Output the (X, Y) coordinate of the center of the cell containing the given text.  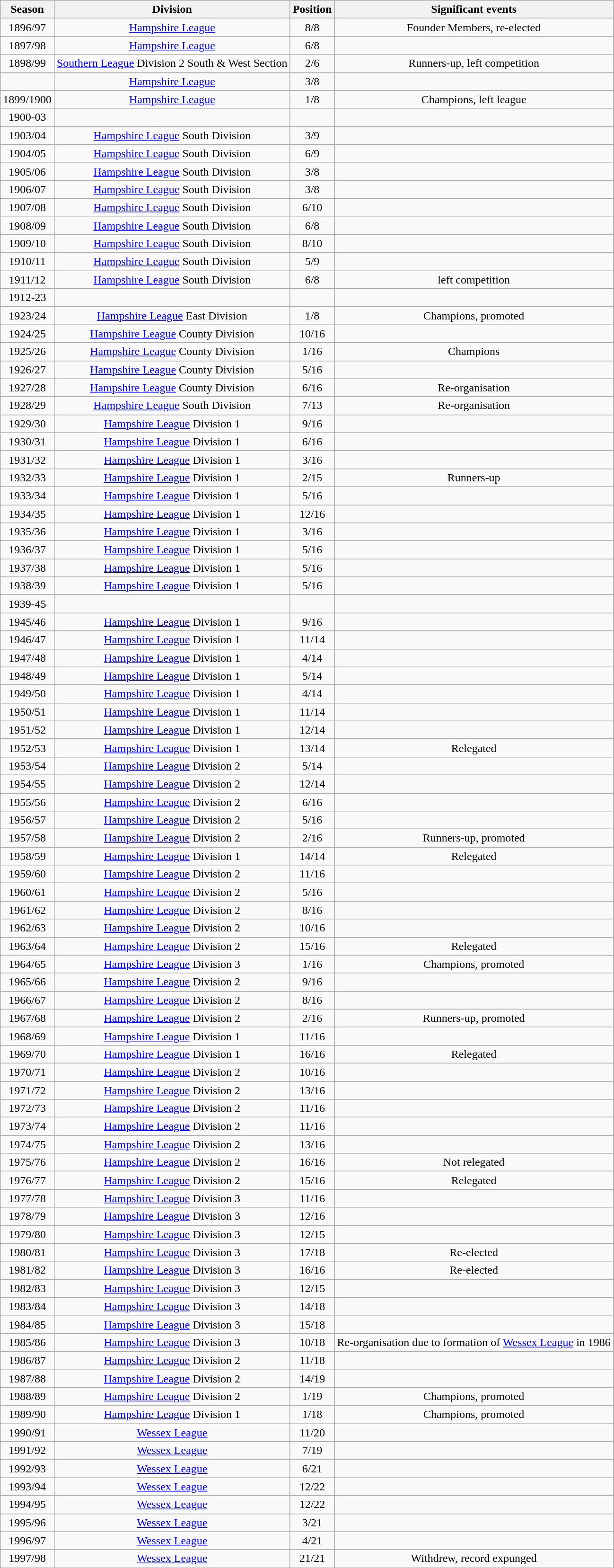
1965/66 (27, 982)
1994/95 (27, 1505)
8/10 (312, 244)
1995/96 (27, 1523)
1948/49 (27, 676)
Re-organisation due to formation of Wessex League in 1986 (474, 1342)
1970/71 (27, 1072)
15/18 (312, 1324)
13/14 (312, 748)
1903/04 (27, 135)
1996/97 (27, 1541)
Runners-up, left competition (474, 63)
1991/92 (27, 1451)
1982/83 (27, 1288)
1938/39 (27, 586)
1935/36 (27, 532)
1907/08 (27, 207)
Not relegated (474, 1162)
1968/69 (27, 1036)
1961/62 (27, 910)
14/14 (312, 856)
6/9 (312, 153)
1975/76 (27, 1162)
1910/11 (27, 262)
7/19 (312, 1451)
11/18 (312, 1360)
Season (27, 9)
1908/09 (27, 226)
1964/65 (27, 964)
1900-03 (27, 117)
1909/10 (27, 244)
5/9 (312, 262)
1950/51 (27, 712)
1987/88 (27, 1379)
1976/77 (27, 1180)
1939-45 (27, 604)
1978/79 (27, 1216)
2/15 (312, 478)
Hampshire League East Division (172, 316)
6/10 (312, 207)
10/18 (312, 1342)
1973/74 (27, 1126)
Division (172, 9)
1993/94 (27, 1487)
Significant events (474, 9)
1985/86 (27, 1342)
Champions, left league (474, 99)
1896/97 (27, 27)
Southern League Division 2 South & West Section (172, 63)
1983/84 (27, 1306)
1955/56 (27, 802)
1963/64 (27, 946)
Champions (474, 352)
1904/05 (27, 153)
1932/33 (27, 478)
Withdrew, record expunged (474, 1559)
1952/53 (27, 748)
1954/55 (27, 784)
1931/32 (27, 460)
1934/35 (27, 514)
1958/59 (27, 856)
1937/38 (27, 568)
1951/52 (27, 730)
1979/80 (27, 1234)
Founder Members, re-elected (474, 27)
1924/25 (27, 334)
1928/29 (27, 406)
1/19 (312, 1397)
1953/54 (27, 766)
14/18 (312, 1306)
1977/78 (27, 1198)
3/9 (312, 135)
1981/82 (27, 1270)
1971/72 (27, 1090)
14/19 (312, 1379)
1997/98 (27, 1559)
1927/28 (27, 388)
1936/37 (27, 550)
7/13 (312, 406)
2/6 (312, 63)
1949/50 (27, 694)
21/21 (312, 1559)
1899/1900 (27, 99)
Position (312, 9)
1980/81 (27, 1252)
1/18 (312, 1415)
1957/58 (27, 838)
1923/24 (27, 316)
1933/34 (27, 496)
1897/98 (27, 45)
1969/70 (27, 1054)
1945/46 (27, 622)
1947/48 (27, 658)
1912-23 (27, 298)
1974/75 (27, 1144)
1966/67 (27, 1000)
3/21 (312, 1523)
1962/63 (27, 928)
1905/06 (27, 171)
1956/57 (27, 820)
11/20 (312, 1433)
1972/73 (27, 1108)
17/18 (312, 1252)
1984/85 (27, 1324)
1946/47 (27, 640)
1988/89 (27, 1397)
1911/12 (27, 280)
1925/26 (27, 352)
1960/61 (27, 892)
1930/31 (27, 442)
left competition (474, 280)
1986/87 (27, 1360)
1929/30 (27, 424)
1906/07 (27, 189)
8/8 (312, 27)
1990/91 (27, 1433)
1992/93 (27, 1469)
4/21 (312, 1541)
1926/27 (27, 370)
1898/99 (27, 63)
1959/60 (27, 874)
1967/68 (27, 1018)
1989/90 (27, 1415)
Runners-up (474, 478)
6/21 (312, 1469)
